Detect which cell encompasses the target text, then output its (X, Y) center coordinate. 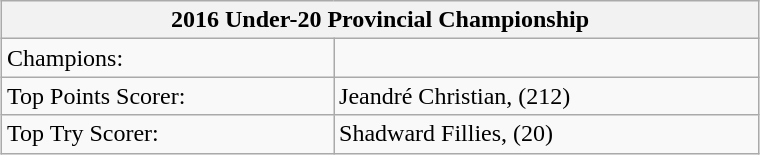
Shadward Fillies, (20) (546, 134)
Top Points Scorer: (168, 96)
Jeandré Christian, (212) (546, 96)
2016 Under-20 Provincial Championship (380, 20)
Champions: (168, 58)
Top Try Scorer: (168, 134)
